Identify which cell holds the provided text, then report its [x, y] central coordinate. 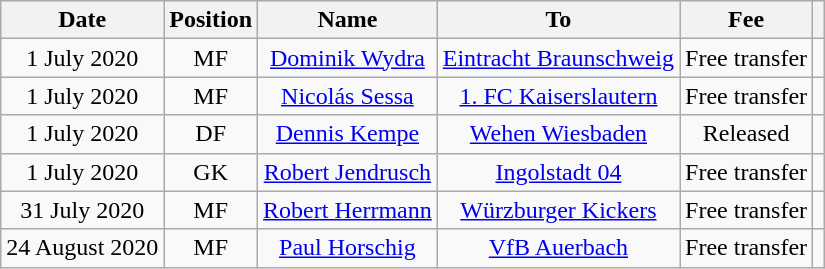
Fee [746, 20]
Robert Herrmann [348, 210]
Date [82, 20]
Robert Jendrusch [348, 172]
Position [211, 20]
24 August 2020 [82, 248]
Paul Horschig [348, 248]
VfB Auerbach [558, 248]
Ingolstadt 04 [558, 172]
DF [211, 134]
31 July 2020 [82, 210]
Wehen Wiesbaden [558, 134]
Würzburger Kickers [558, 210]
To [558, 20]
1. FC Kaiserslautern [558, 96]
Name [348, 20]
Dennis Kempe [348, 134]
GK [211, 172]
Dominik Wydra [348, 58]
Eintracht Braunschweig [558, 58]
Released [746, 134]
Nicolás Sessa [348, 96]
